Provide the (x, y) coordinate of the cell's center where the given text is located.  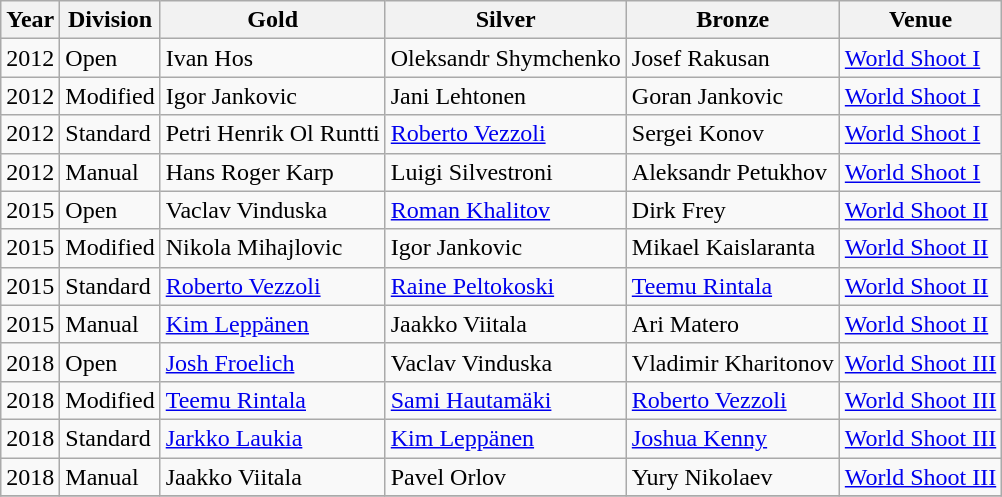
Bronze (732, 20)
Dirk Frey (732, 210)
Jarkko Laukia (272, 438)
Joshua Kenny (732, 438)
Sergei Konov (732, 134)
Gold (272, 20)
Josh Froelich (272, 362)
Division (110, 20)
Venue (920, 20)
Mikael Kaislaranta (732, 248)
Vladimir Kharitonov (732, 362)
Silver (506, 20)
Hans Roger Karp (272, 172)
Goran Jankovic (732, 96)
Ivan Hos (272, 58)
Pavel Orlov (506, 477)
Aleksandr Petukhov (732, 172)
Josef Rakusan (732, 58)
Luigi Silvestroni (506, 172)
Oleksandr Shymchenko (506, 58)
Roman Khalitov (506, 210)
Jani Lehtonen (506, 96)
Sami Hautamäki (506, 400)
Petri Henrik Ol Runtti (272, 134)
Nikola Mihajlovic (272, 248)
Year (30, 20)
Raine Peltokoski (506, 286)
Ari Matero (732, 324)
Yury Nikolaev (732, 477)
